For the text-containing cell, return its midpoint in [X, Y] coordinate format. 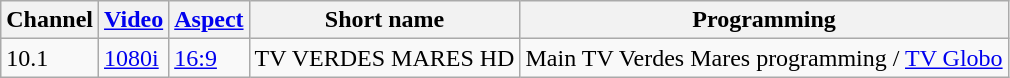
Video [134, 20]
16:9 [209, 58]
10.1 [50, 58]
Channel [50, 20]
Programming [764, 20]
Short name [384, 20]
Aspect [209, 20]
Main TV Verdes Mares programming / TV Globo [764, 58]
TV VERDES MARES HD [384, 58]
1080i [134, 58]
